Detect which cell encompasses the target text, then output its [X, Y] center coordinate. 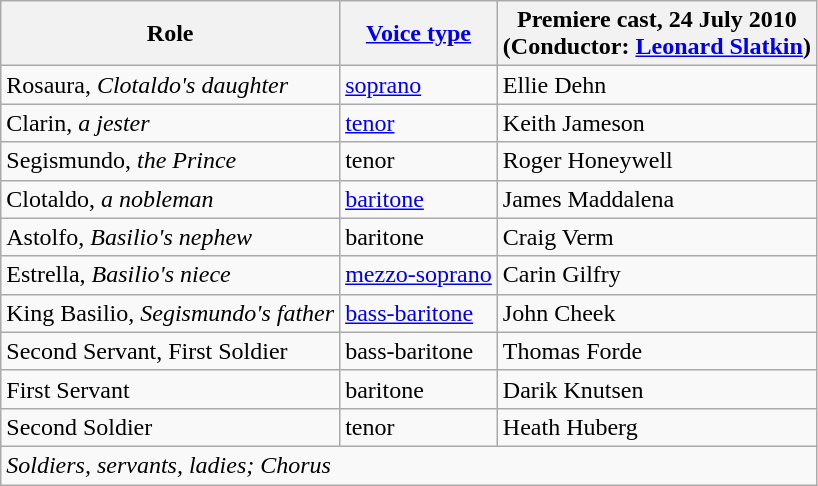
Clarin, a jester [170, 123]
Premiere cast, 24 July 2010(Conductor: Leonard Slatkin) [656, 34]
Thomas Forde [656, 351]
mezzo-soprano [419, 275]
John Cheek [656, 313]
Soldiers, servants, ladies; Chorus [409, 465]
Roger Honeywell [656, 161]
Astolfo, Basilio's nephew [170, 237]
First Servant [170, 389]
soprano [419, 85]
Role [170, 34]
Rosaura, Clotaldo's daughter [170, 85]
James Maddalena [656, 199]
Darik Knutsen [656, 389]
Second Servant, First Soldier [170, 351]
Heath Huberg [656, 427]
Craig Verm [656, 237]
Ellie Dehn [656, 85]
Segismundo, the Prince [170, 161]
Second Soldier [170, 427]
Voice type [419, 34]
Keith Jameson [656, 123]
Carin Gilfry [656, 275]
Estrella, Basilio's niece [170, 275]
King Basilio, Segismundo's father [170, 313]
Clotaldo, a nobleman [170, 199]
